Capture the cell that displays the provided text and extract its [x, y] central coordinate. 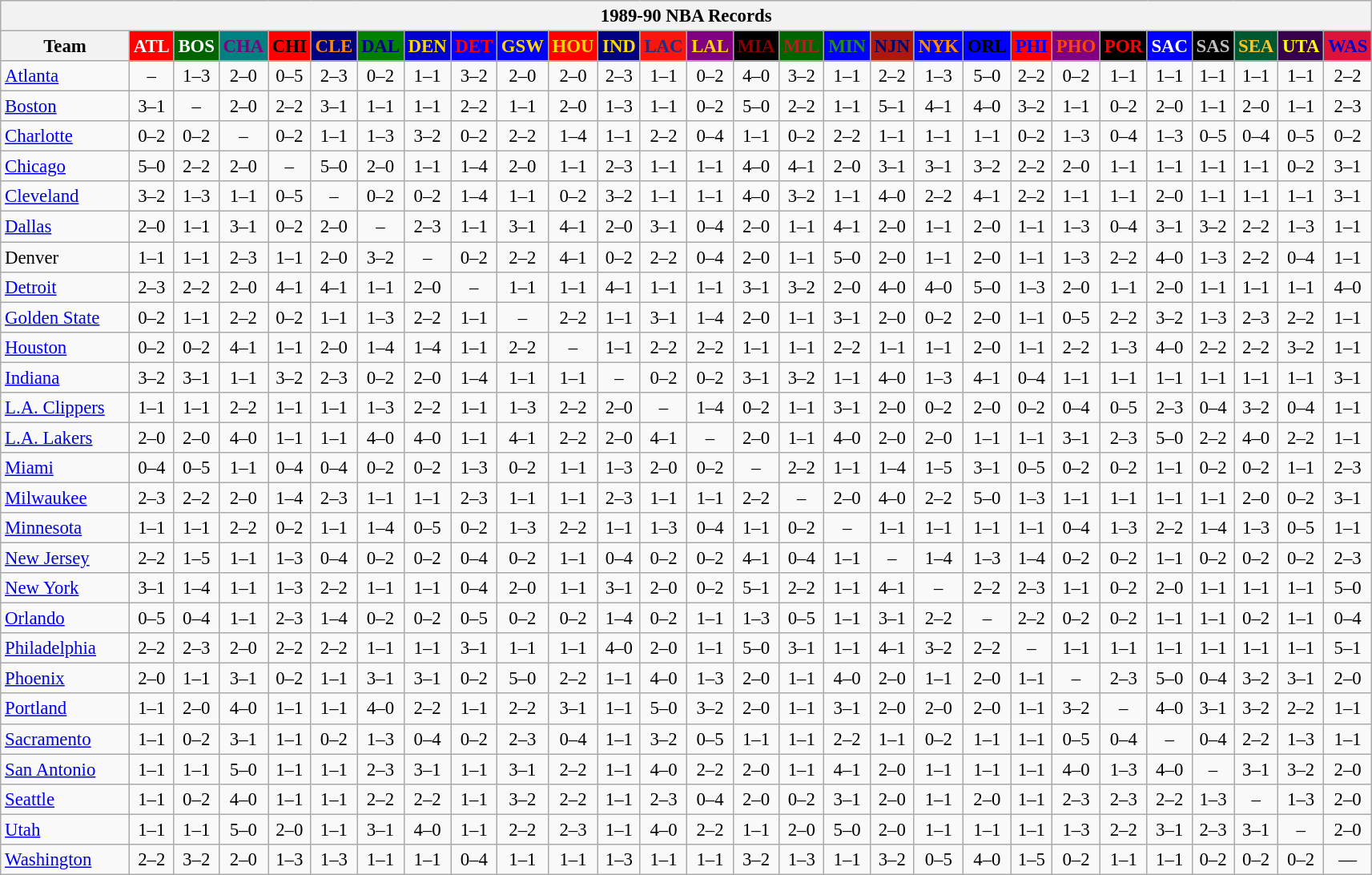
DET [474, 46]
SEA [1256, 46]
Team [66, 46]
L.A. Lakers [66, 437]
Indiana [66, 377]
NYK [939, 46]
ORL [987, 46]
Miami [66, 468]
LAC [663, 46]
Dallas [66, 227]
Seattle [66, 799]
PHI [1032, 46]
Sacramento [66, 739]
Portland [66, 709]
SAC [1169, 46]
POR [1123, 46]
New Jersey [66, 558]
Milwaukee [66, 498]
HOU [573, 46]
UTA [1301, 46]
NJN [892, 46]
SAS [1213, 46]
New York [66, 588]
Detroit [66, 287]
Phoenix [66, 679]
CHA [243, 46]
Golden State [66, 317]
Utah [66, 829]
San Antonio [66, 769]
L.A. Clippers [66, 408]
DAL [381, 46]
ATL [151, 46]
Orlando [66, 619]
LAL [710, 46]
WAS [1348, 46]
Washington [66, 860]
1989-90 NBA Records [686, 16]
Boston [66, 107]
Cleveland [66, 196]
DEN [428, 46]
MIL [802, 46]
Denver [66, 257]
— [1348, 860]
Houston [66, 347]
Charlotte [66, 136]
Philadelphia [66, 648]
Chicago [66, 167]
IND [619, 46]
MIN [847, 46]
MIA [756, 46]
Minnesota [66, 528]
PHO [1076, 46]
GSW [522, 46]
CLE [333, 46]
Atlanta [66, 76]
BOS [196, 46]
CHI [289, 46]
